Identify which cell holds the provided text, then report its (X, Y) central coordinate. 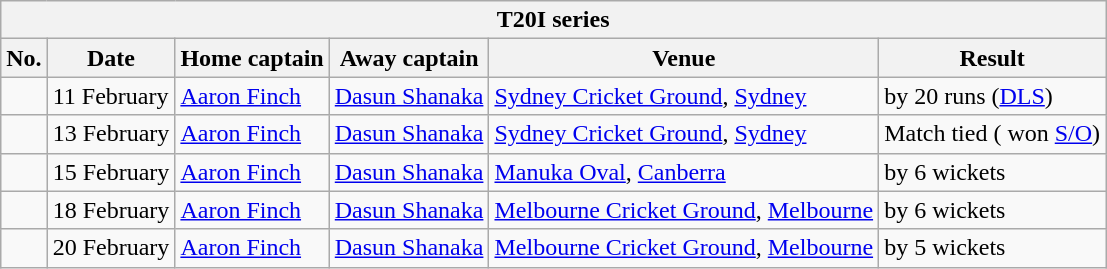
by 20 runs (DLS) (992, 96)
11 February (111, 96)
15 February (111, 172)
13 February (111, 134)
by 5 wickets (992, 248)
Result (992, 58)
Manuka Oval, Canberra (684, 172)
No. (24, 58)
18 February (111, 210)
Away captain (409, 58)
Venue (684, 58)
Date (111, 58)
Home captain (252, 58)
20 February (111, 248)
Match tied ( won S/O) (992, 134)
T20I series (554, 20)
